Extract the (X, Y) coordinate from the center of the cell holding the provided text.  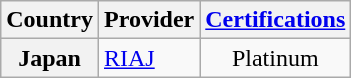
Provider (148, 20)
Country (50, 20)
Platinum (276, 58)
Japan (50, 58)
RIAJ (148, 58)
Certifications (276, 20)
